Extract the (X, Y) coordinate from the center of the cell holding the provided text.  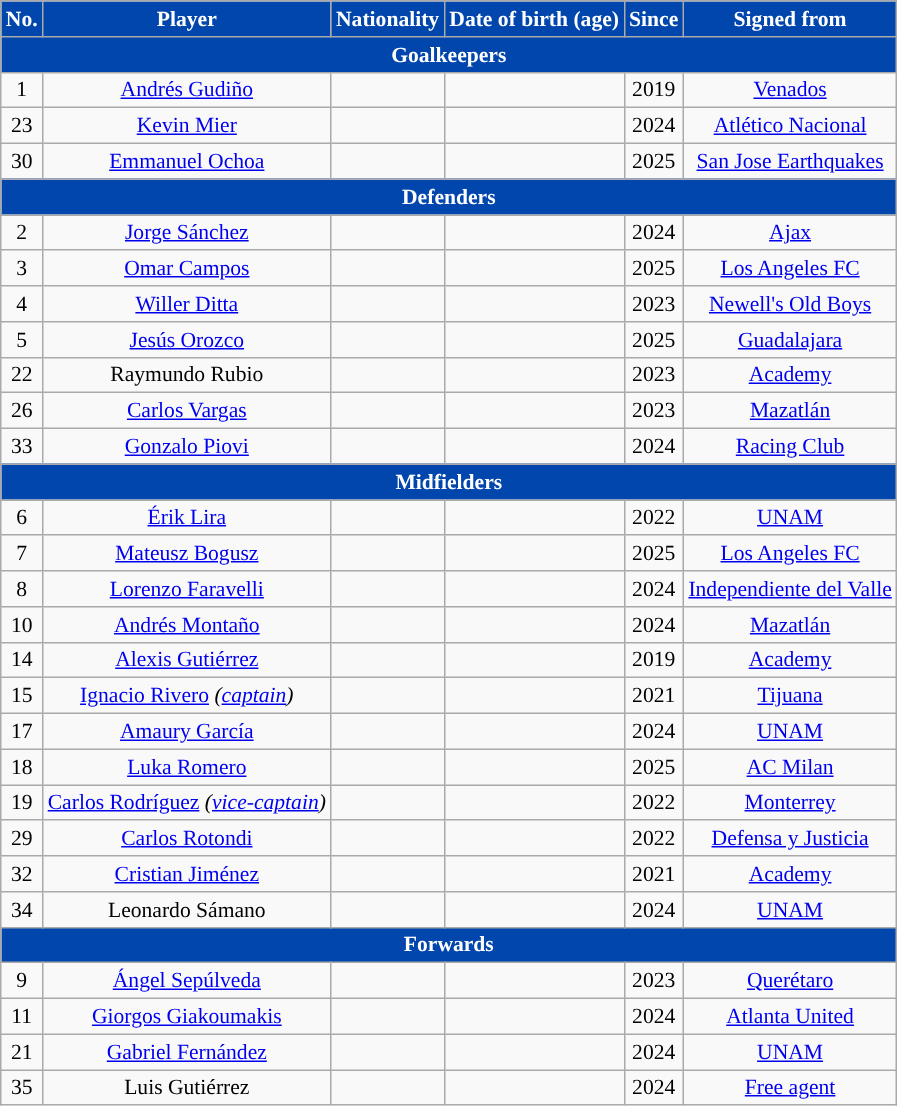
Gabriel Fernández (187, 1052)
10 (22, 625)
1 (22, 90)
Alexis Gutiérrez (187, 660)
Carlos Rodríguez (vice-captain) (187, 803)
Goalkeepers (449, 55)
3 (22, 269)
6 (22, 518)
11 (22, 1017)
33 (22, 447)
Independiente del Valle (790, 589)
Nationality (388, 19)
29 (22, 839)
AC Milan (790, 767)
Date of birth (age) (534, 19)
Tijuana (790, 696)
Ajax (790, 233)
Leonardo Sámano (187, 910)
Kevin Mier (187, 126)
Amaury García (187, 732)
Gonzalo Piovi (187, 447)
14 (22, 660)
4 (22, 304)
Raymundo Rubio (187, 375)
2 (22, 233)
Carlos Rotondi (187, 839)
Since (654, 19)
Atlético Nacional (790, 126)
Newell's Old Boys (790, 304)
Ignacio Rivero (captain) (187, 696)
34 (22, 910)
17 (22, 732)
Omar Campos (187, 269)
Forwards (449, 945)
Lorenzo Faravelli (187, 589)
26 (22, 411)
Jesús Orozco (187, 340)
Emmanuel Ochoa (187, 162)
Giorgos Giakoumakis (187, 1017)
9 (22, 981)
No. (22, 19)
Érik Lira (187, 518)
7 (22, 554)
18 (22, 767)
Mateusz Bogusz (187, 554)
Carlos Vargas (187, 411)
Andrés Gudiño (187, 90)
San Jose Earthquakes (790, 162)
Cristian Jiménez (187, 874)
Defenders (449, 197)
5 (22, 340)
Atlanta United (790, 1017)
Monterrey (790, 803)
Luis Gutiérrez (187, 1088)
Ángel Sepúlveda (187, 981)
23 (22, 126)
Luka Romero (187, 767)
Defensa y Justicia (790, 839)
Free agent (790, 1088)
32 (22, 874)
Guadalajara (790, 340)
Player (187, 19)
Racing Club (790, 447)
Midfielders (449, 482)
Signed from (790, 19)
21 (22, 1052)
Jorge Sánchez (187, 233)
Querétaro (790, 981)
15 (22, 696)
19 (22, 803)
30 (22, 162)
8 (22, 589)
Venados (790, 90)
Andrés Montaño (187, 625)
35 (22, 1088)
Willer Ditta (187, 304)
22 (22, 375)
